Extract the [X, Y] coordinate from the center of the cell holding the provided text.  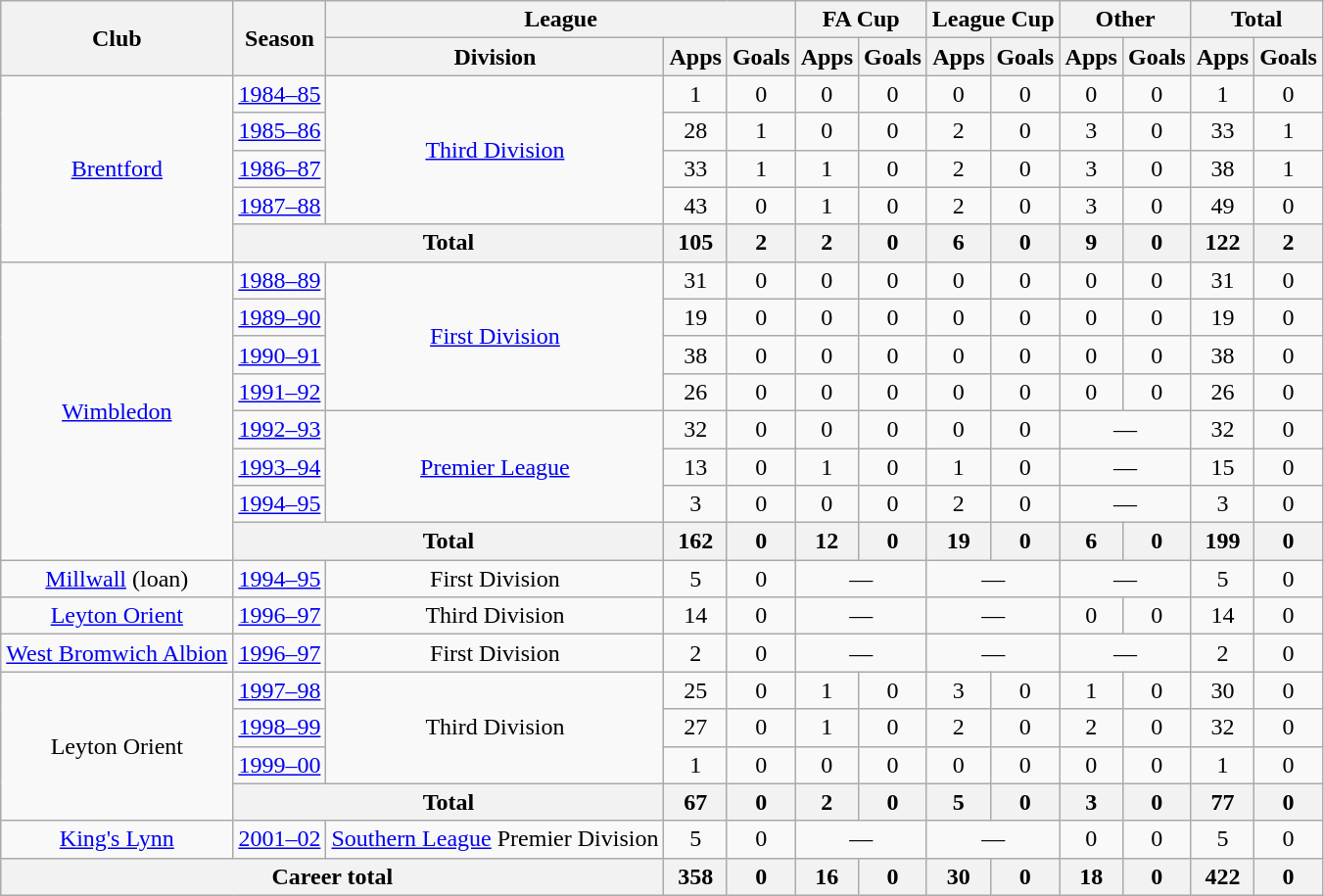
League Cup [993, 20]
18 [1091, 876]
25 [695, 690]
Career total [333, 876]
1986–87 [280, 168]
422 [1222, 876]
77 [1222, 802]
Millwall (loan) [118, 579]
9 [1091, 243]
28 [695, 131]
43 [695, 206]
199 [1222, 542]
1992–93 [280, 429]
1990–91 [280, 354]
King's Lynn [118, 839]
Season [280, 38]
Division [496, 57]
West Bromwich Albion [118, 653]
358 [695, 876]
1993–94 [280, 467]
122 [1222, 243]
105 [695, 243]
1987–88 [280, 206]
12 [827, 542]
FA Cup [861, 20]
1989–90 [280, 317]
Brentford [118, 168]
Wimbledon [118, 410]
1985–86 [280, 131]
162 [695, 542]
League [560, 20]
15 [1222, 467]
Southern League Premier Division [496, 839]
1988–89 [280, 280]
1997–98 [280, 690]
13 [695, 467]
Premier League [496, 466]
1984–85 [280, 94]
1991–92 [280, 392]
49 [1222, 206]
1999–00 [280, 765]
67 [695, 802]
Other [1125, 20]
2001–02 [280, 839]
Club [118, 38]
27 [695, 728]
16 [827, 876]
1998–99 [280, 728]
